Output the [X, Y] coordinate of the center of the cell containing the given text.  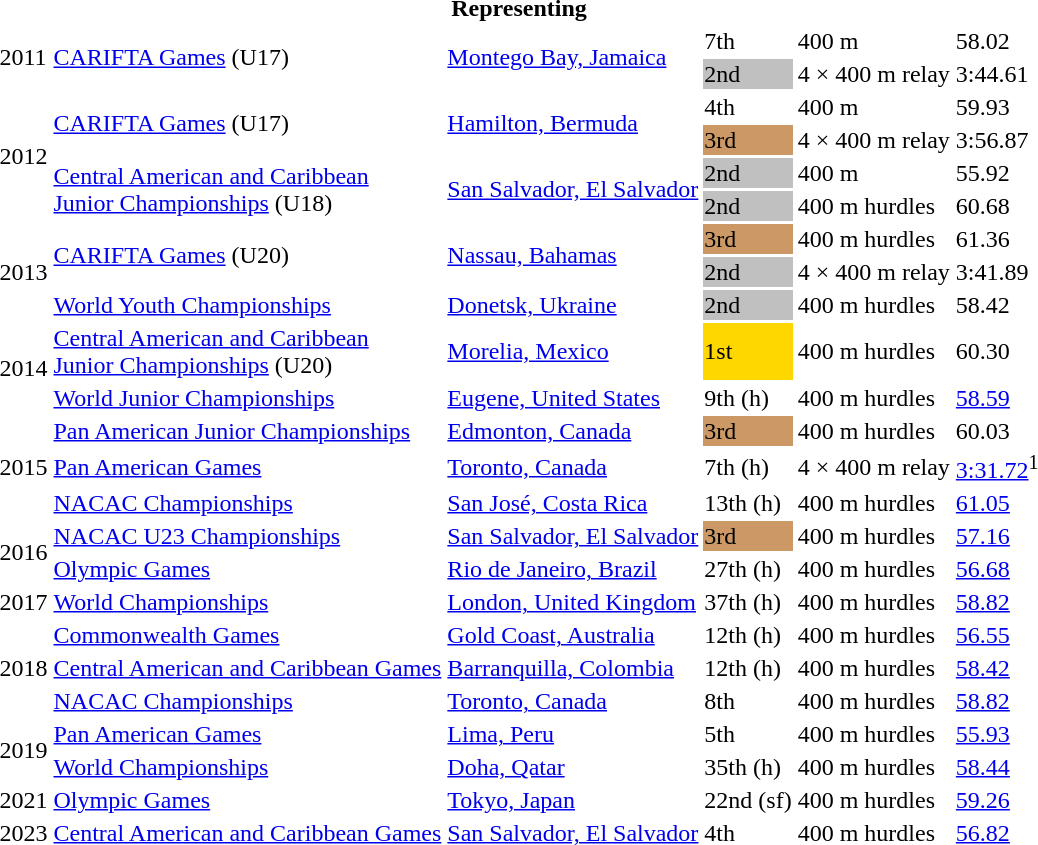
Central American and Caribbean Games [248, 668]
Pan American Junior Championships [248, 431]
37th (h) [748, 602]
5th [748, 734]
Tokyo, Japan [573, 800]
7th (h) [748, 467]
San José, Costa Rica [573, 503]
London, United Kingdom [573, 602]
8th [748, 701]
Morelia, Mexico [573, 352]
22nd (sf) [748, 800]
35th (h) [748, 767]
Nassau, Bahamas [573, 256]
13th (h) [748, 503]
4th [748, 107]
Hamilton, Bermuda [573, 124]
NACAC U23 Championships [248, 536]
Montego Bay, Jamaica [573, 58]
Donetsk, Ukraine [573, 305]
27th (h) [748, 569]
1st [748, 352]
Central American and CaribbeanJunior Championships (U20) [248, 352]
Lima, Peru [573, 734]
7th [748, 41]
Commonwealth Games [248, 635]
Central American and CaribbeanJunior Championships (U18) [248, 190]
CARIFTA Games (U20) [248, 256]
World Junior Championships [248, 398]
9th (h) [748, 398]
Rio de Janeiro, Brazil [573, 569]
Eugene, United States [573, 398]
Barranquilla, Colombia [573, 668]
Gold Coast, Australia [573, 635]
Doha, Qatar [573, 767]
World Youth Championships [248, 305]
Edmonton, Canada [573, 431]
